Extract the (x, y) coordinate from the center of the cell holding the provided text.  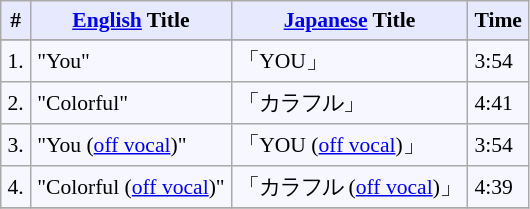
# (16, 20)
1. (16, 61)
English Title (130, 20)
3. (16, 145)
「YOU (off vocal)」 (349, 145)
Japanese Title (349, 20)
「YOU」 (349, 61)
4:39 (498, 187)
"Colorful (off vocal)" (130, 187)
"You (off vocal)" (130, 145)
2. (16, 103)
Time (498, 20)
「カラフル」 (349, 103)
"You" (130, 61)
4:41 (498, 103)
「カラフル (off vocal)」 (349, 187)
"Colorful" (130, 103)
4. (16, 187)
